For the text-containing cell, return its midpoint in (x, y) coordinate format. 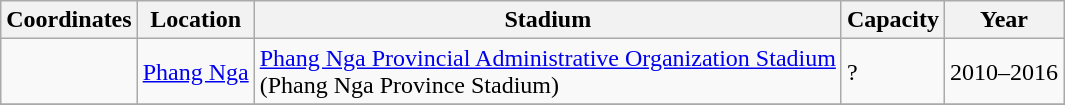
? (892, 72)
Capacity (892, 20)
2010–2016 (1004, 72)
Coordinates (69, 20)
Phang Nga Provincial Administrative Organization Stadium(Phang Nga Province Stadium) (548, 72)
Location (196, 20)
Stadium (548, 20)
Phang Nga (196, 72)
Year (1004, 20)
